Identify which cell holds the provided text, then report its [x, y] central coordinate. 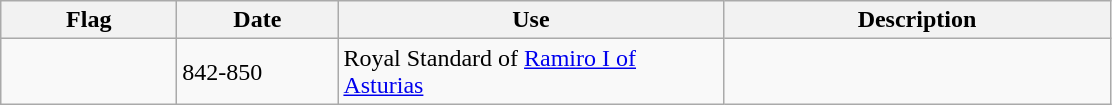
Date [258, 20]
Flag [89, 20]
842-850 [258, 72]
Royal Standard of Ramiro I of Asturias [531, 72]
Use [531, 20]
Description [917, 20]
